Output the [X, Y] coordinate of the center of the cell containing the given text.  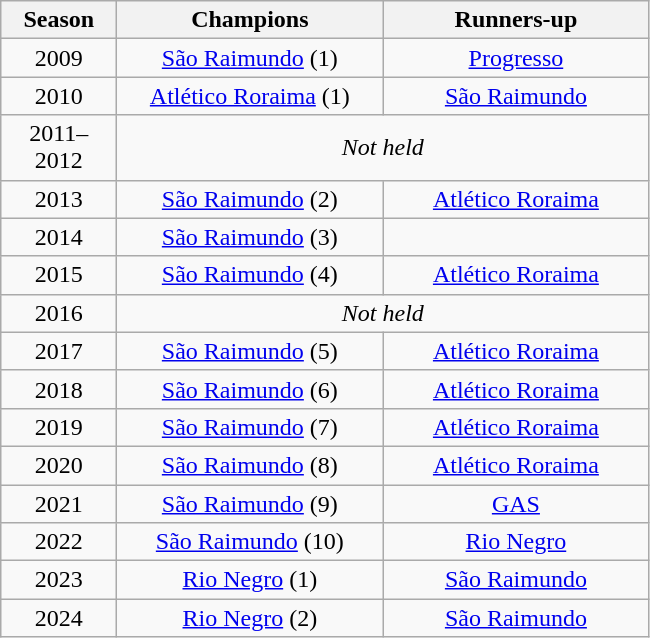
GAS [516, 503]
2019 [59, 427]
Rio Negro (2) [250, 618]
São Raimundo (5) [250, 351]
São Raimundo (3) [250, 237]
2022 [59, 542]
Season [59, 20]
Rio Negro [516, 542]
São Raimundo (4) [250, 275]
2010 [59, 96]
2017 [59, 351]
Champions [250, 20]
2013 [59, 199]
Rio Negro (1) [250, 580]
São Raimundo (6) [250, 389]
São Raimundo (8) [250, 465]
2020 [59, 465]
2015 [59, 275]
São Raimundo (9) [250, 503]
2023 [59, 580]
2016 [59, 313]
2021 [59, 503]
2009 [59, 58]
Runners-up [516, 20]
São Raimundo (7) [250, 427]
São Raimundo (1) [250, 58]
Atlético Roraima (1) [250, 96]
2011–2012 [59, 148]
2014 [59, 237]
São Raimundo (10) [250, 542]
São Raimundo (2) [250, 199]
Progresso [516, 58]
2024 [59, 618]
2018 [59, 389]
